Capture the cell that displays the provided text and extract its (X, Y) central coordinate. 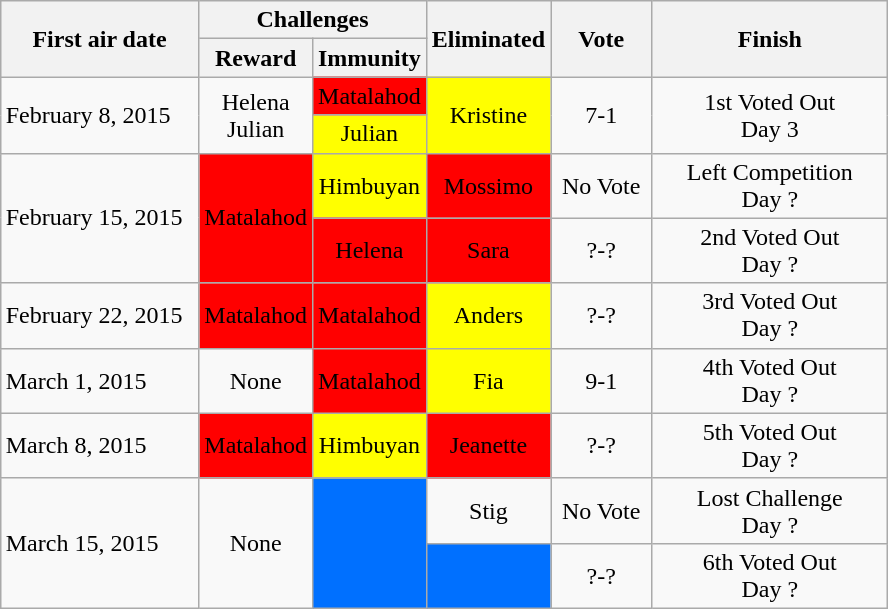
Helena (369, 250)
9-1 (602, 380)
February 8, 2015 (100, 115)
2nd Voted OutDay ? (770, 250)
Left CompetitionDay ? (770, 186)
March 8, 2015 (100, 446)
Anders (488, 316)
3rd Voted OutDay ? (770, 316)
February 22, 2015 (100, 316)
Fia (488, 380)
March 1, 2015 (100, 380)
1st Voted OutDay 3 (770, 115)
Stig (488, 510)
4th Voted OutDay ? (770, 380)
Vote (602, 39)
Challenges (312, 20)
6th Voted OutDay ? (770, 576)
Lost ChallengeDay ? (770, 510)
Jeanette (488, 446)
Finish (770, 39)
5th Voted OutDay ? (770, 446)
7-1 (602, 115)
March 15, 2015 (100, 543)
Julian (369, 134)
HelenaJulian (256, 115)
Kristine (488, 115)
Reward (256, 58)
Immunity (369, 58)
Mossimo (488, 186)
Eliminated (488, 39)
First air date (100, 39)
February 15, 2015 (100, 218)
Sara (488, 250)
